Return the (X, Y) coordinate for the center point of the cell that contains the specified text.  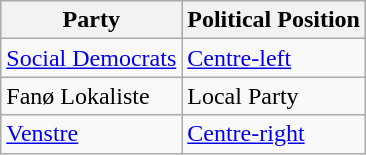
Centre-right (274, 134)
Venstre (92, 134)
Fanø Lokaliste (92, 96)
Local Party (274, 96)
Party (92, 20)
Social Democrats (92, 58)
Centre-left (274, 58)
Political Position (274, 20)
